Determine the [X, Y] coordinate at the center of the cell enclosing the given text.  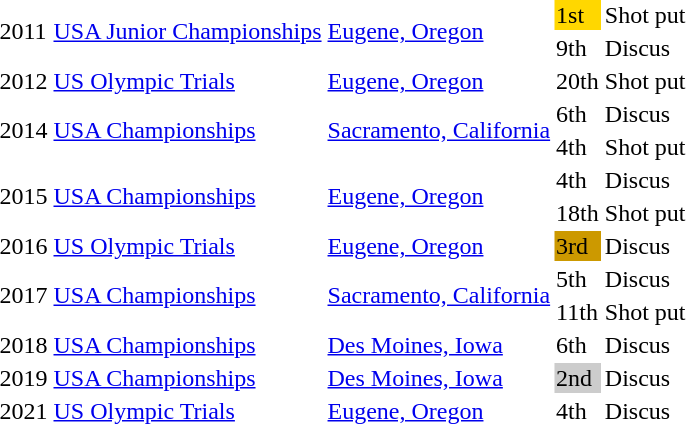
11th [578, 312]
2nd [578, 378]
9th [578, 48]
3rd [578, 246]
18th [578, 213]
1st [578, 15]
USA Junior Championships [188, 32]
20th [578, 81]
5th [578, 279]
